Locate the cell with the specified text and output its (X, Y) center coordinate. 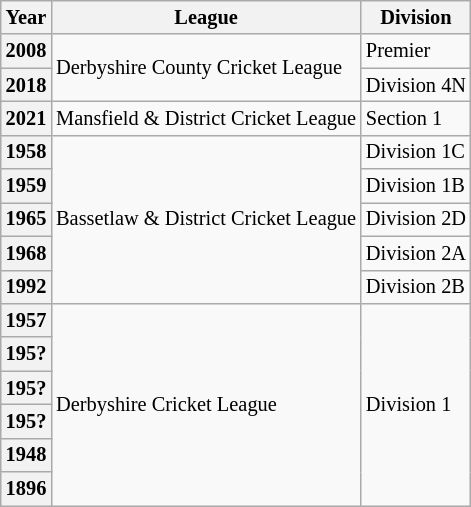
1968 (26, 253)
1948 (26, 455)
Year (26, 17)
Division (416, 17)
Division 1C (416, 152)
2008 (26, 51)
1965 (26, 219)
2021 (26, 118)
1896 (26, 489)
1958 (26, 152)
Division 1B (416, 186)
Division 1 (416, 404)
1959 (26, 186)
League (206, 17)
Section 1 (416, 118)
Bassetlaw & District Cricket League (206, 219)
Premier (416, 51)
Derbyshire County Cricket League (206, 68)
Division 2D (416, 219)
Derbyshire Cricket League (206, 404)
Mansfield & District Cricket League (206, 118)
Division 2A (416, 253)
Division 4N (416, 85)
1957 (26, 320)
Division 2B (416, 287)
1992 (26, 287)
2018 (26, 85)
